Detect which cell encompasses the target text, then output its (x, y) center coordinate. 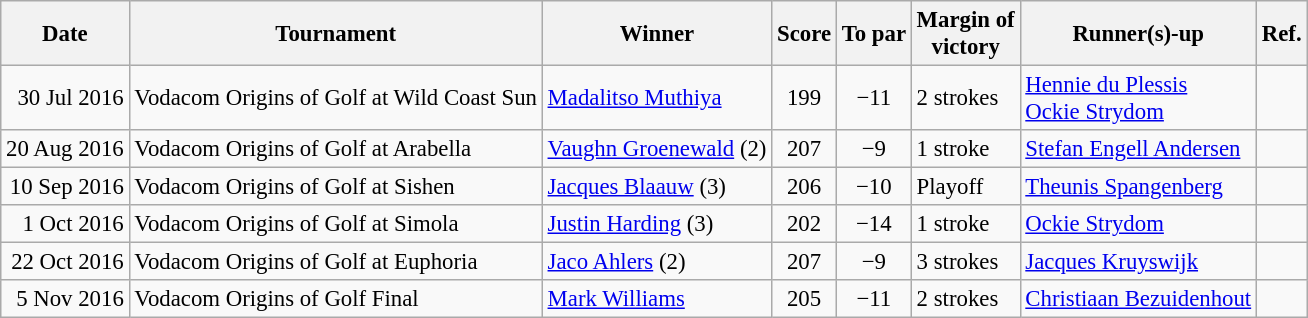
Date (65, 34)
Justin Harding (3) (657, 224)
Stefan Engell Andersen (1138, 149)
30 Jul 2016 (65, 98)
Ockie Strydom (1138, 224)
1 Oct 2016 (65, 224)
Vodacom Origins of Golf at Simola (336, 224)
Christiaan Bezuidenhout (1138, 299)
10 Sep 2016 (65, 187)
Jacques Kruyswijk (1138, 262)
Vaughn Groenewald (2) (657, 149)
Vodacom Origins of Golf at Wild Coast Sun (336, 98)
205 (804, 299)
To par (874, 34)
Theunis Spangenberg (1138, 187)
Mark Williams (657, 299)
Jacques Blaauw (3) (657, 187)
Vodacom Origins of Golf at Sishen (336, 187)
Jaco Ahlers (2) (657, 262)
Playoff (966, 187)
199 (804, 98)
Hennie du Plessis Ockie Strydom (1138, 98)
20 Aug 2016 (65, 149)
Vodacom Origins of Golf at Euphoria (336, 262)
Vodacom Origins of Golf at Arabella (336, 149)
Madalitso Muthiya (657, 98)
−14 (874, 224)
Runner(s)-up (1138, 34)
5 Nov 2016 (65, 299)
3 strokes (966, 262)
−10 (874, 187)
22 Oct 2016 (65, 262)
Winner (657, 34)
Margin ofvictory (966, 34)
Ref. (1281, 34)
Score (804, 34)
Vodacom Origins of Golf Final (336, 299)
Tournament (336, 34)
202 (804, 224)
206 (804, 187)
